Output the (X, Y) coordinate of the center of the cell containing the given text.  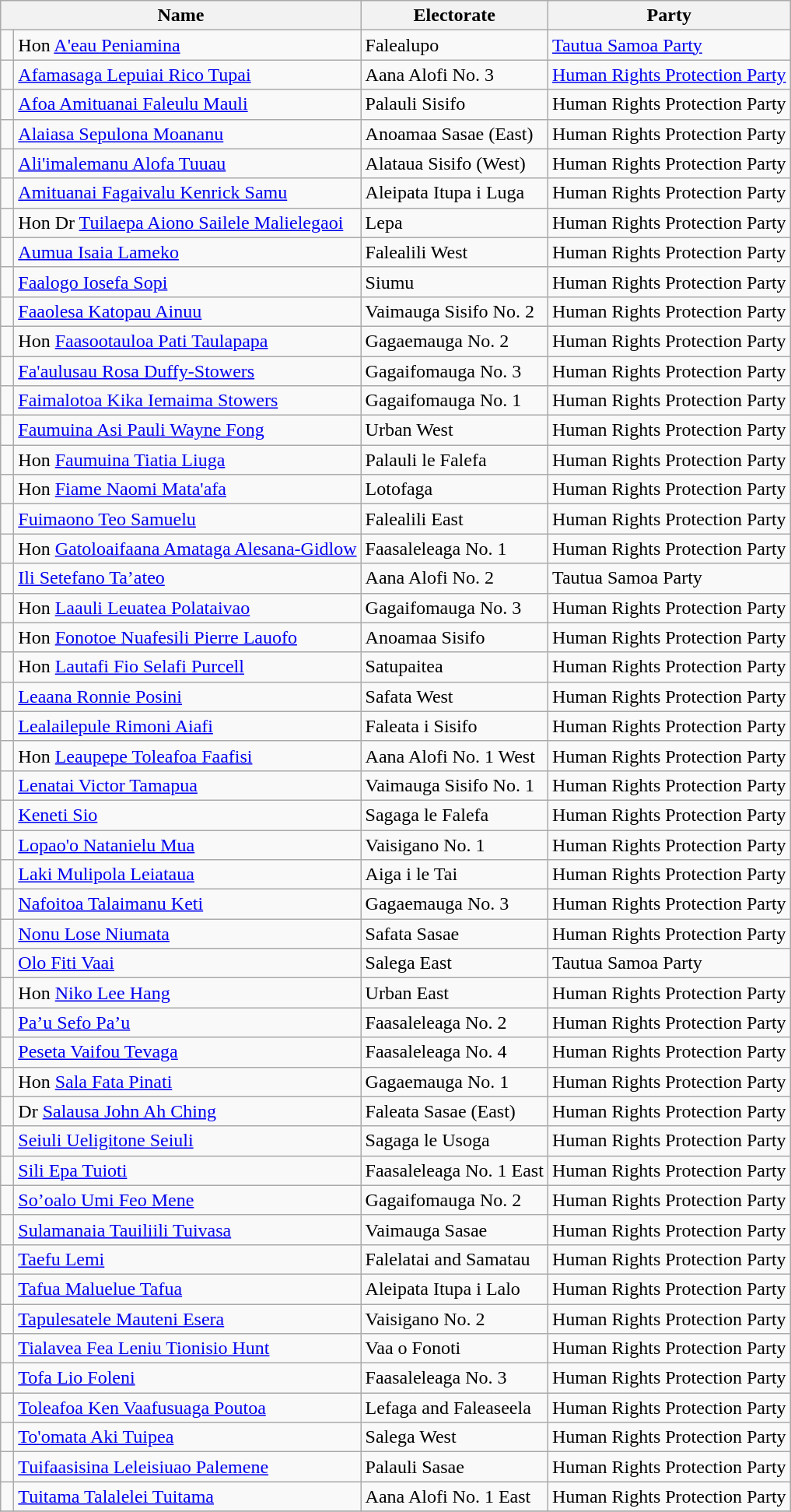
Tuifaasisina Leleisiuao Palemene (187, 1467)
Lotofaga (454, 489)
Hon Leaupepe Toleafoa Faafisi (187, 756)
Fa'aulusau Rosa Duffy-Stowers (187, 371)
Nafoitoa Talaimanu Keti (187, 904)
Aleipata Itupa i Luga (454, 193)
Lopao'o Natanielu Mua (187, 844)
Palauli Sasae (454, 1467)
Fuimaono Teo Samuelu (187, 519)
Faasaleleaga No. 1 East (454, 1170)
Faasaleleaga No. 4 (454, 1052)
Amituanai Fagaivalu Kenrick Samu (187, 193)
Hon Gatoloaifaana Amataga Alesana-Gidlow (187, 549)
Gagaifomauga No. 1 (454, 401)
Hon Faumuina Tiatia Liuga (187, 460)
Lepa (454, 223)
Salega West (454, 1437)
Urban West (454, 430)
Palauli Sisifo (454, 104)
Dr Salausa John Ah Ching (187, 1111)
Falealili West (454, 252)
Faleata i Sisifo (454, 726)
Falealili East (454, 519)
Tuitama Talalelei Tuitama (187, 1496)
Faumuina Asi Pauli Wayne Fong (187, 430)
Sulamanaia Tauiliili Tuivasa (187, 1230)
Tafua Maluelue Tafua (187, 1289)
Olo Fiti Vaai (187, 963)
Vaisigano No. 2 (454, 1319)
Vaimauga Sasae (454, 1230)
Hon Lautafi Fio Selafi Purcell (187, 667)
Vaa o Fonoti (454, 1349)
Faimalotoa Kika Iemaima Stowers (187, 401)
Gagaemauga No. 3 (454, 904)
Party (669, 16)
Sili Epa Tuioti (187, 1170)
Nonu Lose Niumata (187, 934)
So’oalo Umi Feo Mene (187, 1200)
Afoa Amituanai Faleulu Mauli (187, 104)
Lenatai Victor Tamapua (187, 785)
Aiga i le Tai (454, 875)
Faasaleleaga No. 2 (454, 1023)
Gagaifomauga No. 2 (454, 1200)
Faleata Sasae (East) (454, 1111)
Hon Faasootauloa Pati Taulapapa (187, 341)
Faasaleleaga No. 1 (454, 549)
Gagaemauga No. 2 (454, 341)
Vaisigano No. 1 (454, 844)
Sagaga le Falefa (454, 815)
Seiuli Ueligitone Seiuli (187, 1141)
Gagaemauga No. 1 (454, 1082)
To'omata Aki Tuipea (187, 1437)
Siumu (454, 282)
Afamasaga Lepuiai Rico Tupai (187, 75)
Aana Alofi No. 2 (454, 578)
Urban East (454, 993)
Aana Alofi No. 3 (454, 75)
Anoamaa Sisifo (454, 637)
Palauli le Falefa (454, 460)
Falealupo (454, 45)
Hon Laauli Leuatea Polataivao (187, 608)
Sagaga le Usoga (454, 1141)
Faasaleleaga No. 3 (454, 1378)
Leaana Ronnie Posini (187, 696)
Aana Alofi No. 1 West (454, 756)
Keneti Sio (187, 815)
Pa’u Sefo Pa’u (187, 1023)
Alaiasa Sepulona Moananu (187, 134)
Faalogo Iosefa Sopi (187, 282)
Aumua Isaia Lameko (187, 252)
Hon Niko Lee Hang (187, 993)
Peseta Vaifou Tevaga (187, 1052)
Safata Sasae (454, 934)
Anoamaa Sasae (East) (454, 134)
Name (180, 16)
Falelatai and Samatau (454, 1259)
Lefaga and Faleaseela (454, 1408)
Tapulesatele Mauteni Esera (187, 1319)
Satupaitea (454, 667)
Ali'imalemanu Alofa Tuuau (187, 163)
Faaolesa Katopau Ainuu (187, 311)
Vaimauga Sisifo No. 2 (454, 311)
Safata West (454, 696)
Alataua Sisifo (West) (454, 163)
Tialavea Fea Leniu Tionisio Hunt (187, 1349)
Hon Fiame Naomi Mata'afa (187, 489)
Hon Fonotoe Nuafesili Pierre Lauofo (187, 637)
Aana Alofi No. 1 East (454, 1496)
Lealailepule Rimoni Aiafi (187, 726)
Vaimauga Sisifo No. 1 (454, 785)
Hon A'eau Peniamina (187, 45)
Tofa Lio Foleni (187, 1378)
Hon Sala Fata Pinati (187, 1082)
Aleipata Itupa i Lalo (454, 1289)
Salega East (454, 963)
Laki Mulipola Leiataua (187, 875)
Electorate (454, 16)
Hon Dr Tuilaepa Aiono Sailele Malielegaoi (187, 223)
Taefu Lemi (187, 1259)
Toleafoa Ken Vaafusuaga Poutoa (187, 1408)
Ili Setefano Ta’ateo (187, 578)
